Pinpoint the cell where the given text exists, returning its (X, Y) midpoint coordinate. 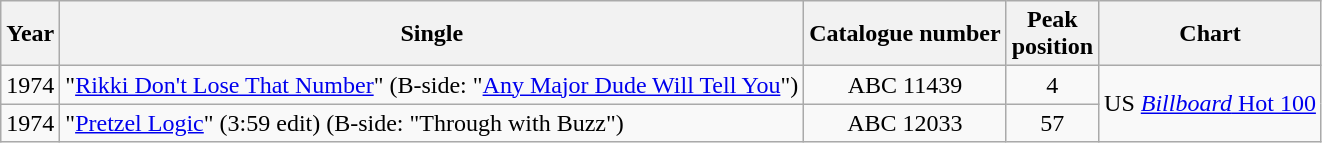
ABC 12033 (905, 123)
Peakposition (1052, 34)
Catalogue number (905, 34)
"Pretzel Logic" (3:59 edit) (B-side: "Through with Buzz") (432, 123)
4 (1052, 85)
Chart (1210, 34)
US Billboard Hot 100 (1210, 104)
"Rikki Don't Lose That Number" (B-side: "Any Major Dude Will Tell You") (432, 85)
ABC 11439 (905, 85)
Year (30, 34)
57 (1052, 123)
Single (432, 34)
